Return the (X, Y) coordinate for the center point of the cell that contains the specified text.  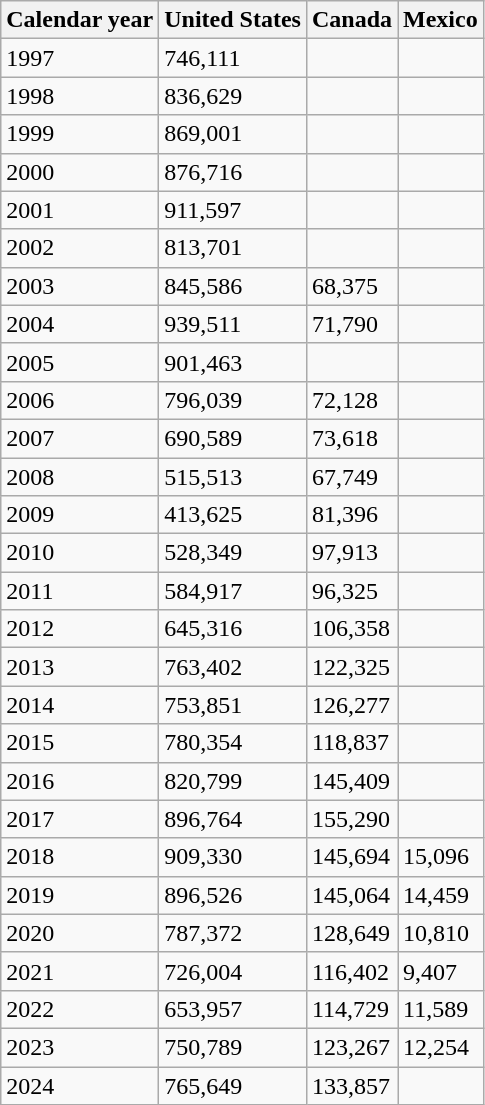
68,375 (352, 286)
155,290 (352, 819)
796,039 (233, 400)
780,354 (233, 743)
2022 (80, 1009)
67,749 (352, 477)
909,330 (233, 857)
2001 (80, 210)
2018 (80, 857)
836,629 (233, 96)
2021 (80, 971)
2009 (80, 515)
United States (233, 20)
584,917 (233, 591)
73,618 (352, 438)
81,396 (352, 515)
753,851 (233, 705)
106,358 (352, 629)
911,597 (233, 210)
128,649 (352, 933)
2008 (80, 477)
2011 (80, 591)
845,586 (233, 286)
2007 (80, 438)
1997 (80, 58)
515,513 (233, 477)
2017 (80, 819)
2023 (80, 1047)
145,064 (352, 895)
645,316 (233, 629)
901,463 (233, 362)
896,764 (233, 819)
145,694 (352, 857)
Mexico (441, 20)
896,526 (233, 895)
2019 (80, 895)
118,837 (352, 743)
10,810 (441, 933)
763,402 (233, 667)
726,004 (233, 971)
14,459 (441, 895)
123,267 (352, 1047)
114,729 (352, 1009)
2016 (80, 781)
97,913 (352, 553)
2000 (80, 172)
71,790 (352, 324)
126,277 (352, 705)
15,096 (441, 857)
750,789 (233, 1047)
1998 (80, 96)
413,625 (233, 515)
12,254 (441, 1047)
2013 (80, 667)
145,409 (352, 781)
690,589 (233, 438)
9,407 (441, 971)
746,111 (233, 58)
2010 (80, 553)
653,957 (233, 1009)
2005 (80, 362)
96,325 (352, 591)
2002 (80, 248)
869,001 (233, 134)
876,716 (233, 172)
2012 (80, 629)
787,372 (233, 933)
2015 (80, 743)
1999 (80, 134)
122,325 (352, 667)
2020 (80, 933)
2024 (80, 1085)
939,511 (233, 324)
2006 (80, 400)
2014 (80, 705)
2003 (80, 286)
11,589 (441, 1009)
72,128 (352, 400)
Canada (352, 20)
116,402 (352, 971)
528,349 (233, 553)
2004 (80, 324)
Calendar year (80, 20)
765,649 (233, 1085)
813,701 (233, 248)
820,799 (233, 781)
133,857 (352, 1085)
